Capture the cell that displays the provided text and extract its (X, Y) central coordinate. 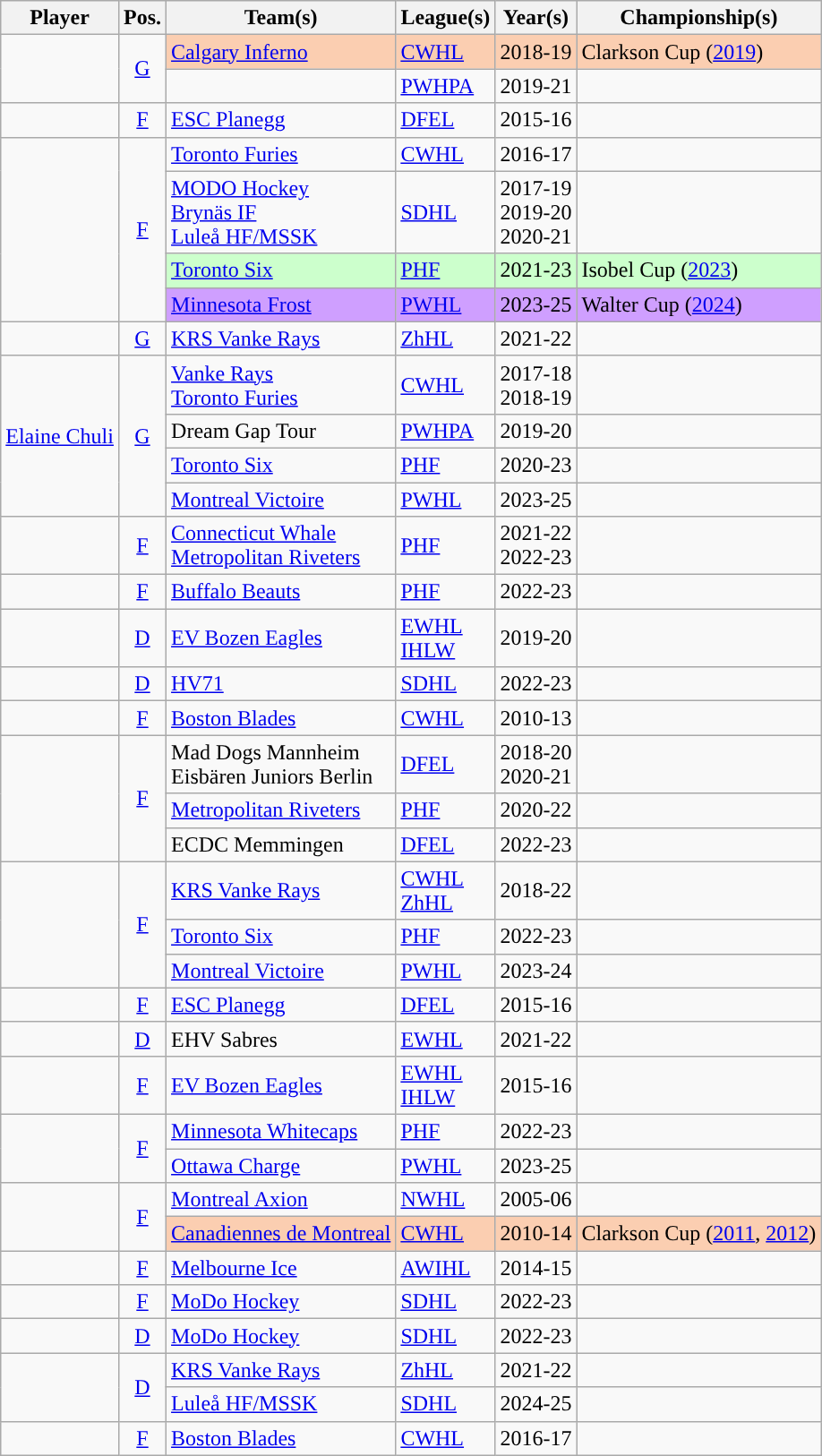
2018-202020-21 (535, 765)
2021-222022-23 (535, 546)
CWHLZhHL (446, 890)
Team(s) (281, 18)
Year(s) (535, 18)
HV71 (281, 684)
Player (60, 18)
Walter Cup (2024) (698, 304)
Toronto Furies (281, 154)
2014-15 (535, 1268)
2019-21 (535, 86)
Minnesota Whitecaps (281, 1131)
Metropolitan Riveters (281, 810)
2024-25 (535, 1404)
Clarkson Cup (2011, 2012) (698, 1234)
MODO HockeyBrynäs IFLuleå HF/MSSK (281, 212)
Minnesota Frost (281, 304)
2010-13 (535, 718)
Ottawa Charge (281, 1165)
2018-22 (535, 890)
Calgary Inferno (281, 52)
League(s) (446, 18)
Mad Dogs MannheimEisbären Juniors Berlin (281, 765)
2005-06 (535, 1200)
Canadiennes de Montreal (281, 1234)
Vanke RaysToronto Furies (281, 385)
Clarkson Cup (2019) (698, 52)
AWIHL (446, 1268)
EWHL (446, 1039)
2020-22 (535, 810)
Luleå HF/MSSK (281, 1404)
NWHL (446, 1200)
Dream Gap Tour (281, 431)
2020-23 (535, 465)
Montreal Axion (281, 1200)
2017-182018-19 (535, 385)
Pos. (141, 18)
Connecticut Whale Metropolitan Riveters (281, 546)
ECDC Memmingen (281, 844)
EHV Sabres (281, 1039)
Championship(s) (698, 18)
2010-14 (535, 1234)
Elaine Chuli (60, 435)
2017-192019-202020-21 (535, 212)
Melbourne Ice (281, 1268)
Buffalo Beauts (281, 592)
2018-19 (535, 52)
2021-23 (535, 270)
2023-24 (535, 971)
Isobel Cup (2023) (698, 270)
